From the cell containing the given text, extract its center point as (x, y) coordinate. 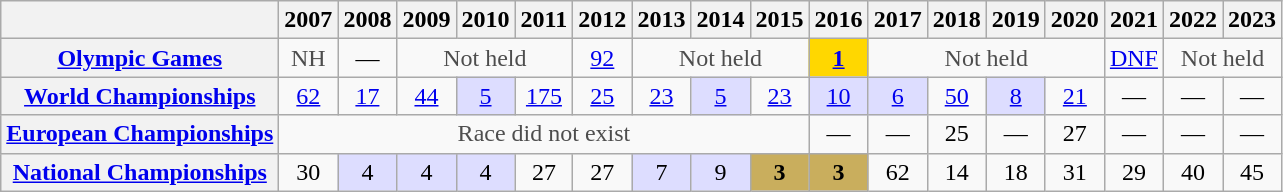
29 (1134, 172)
2015 (780, 20)
2017 (898, 20)
2008 (368, 20)
2023 (1252, 20)
7 (662, 172)
17 (368, 96)
31 (1074, 172)
2020 (1074, 20)
2012 (602, 20)
92 (602, 58)
2010 (486, 20)
14 (956, 172)
DNF (1134, 58)
Race did not exist (544, 134)
30 (308, 172)
175 (544, 96)
9 (720, 172)
2013 (662, 20)
18 (1016, 172)
European Championships (140, 134)
World Championships (140, 96)
Olympic Games (140, 58)
6 (898, 96)
1 (838, 58)
2009 (426, 20)
2016 (838, 20)
2019 (1016, 20)
44 (426, 96)
2014 (720, 20)
21 (1074, 96)
2022 (1192, 20)
50 (956, 96)
2007 (308, 20)
NH (308, 58)
40 (1192, 172)
National Championships (140, 172)
2011 (544, 20)
10 (838, 96)
2021 (1134, 20)
45 (1252, 172)
8 (1016, 96)
2018 (956, 20)
